Search for the cell housing the specified text and yield its (x, y) center coordinate. 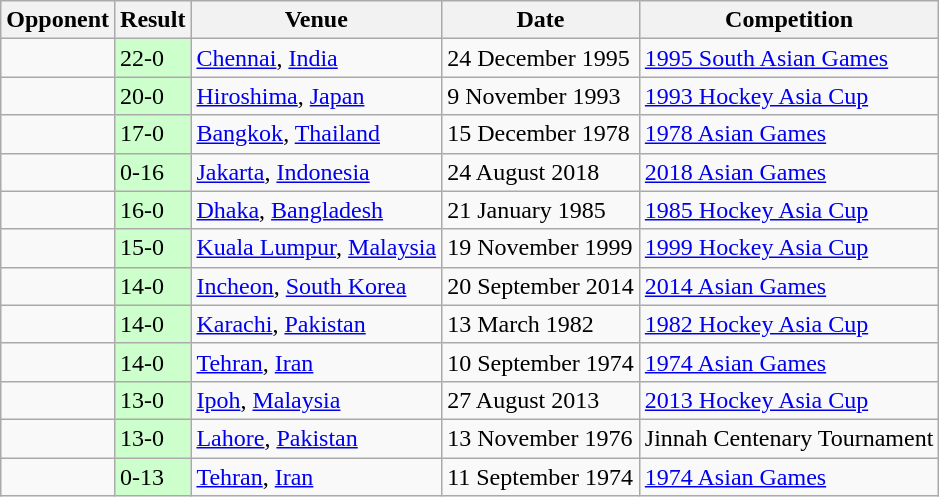
Ipoh, Malaysia (316, 400)
1978 Asian Games (789, 134)
1995 South Asian Games (789, 58)
0-13 (153, 477)
Kuala Lumpur, Malaysia (316, 248)
Dhaka, Bangladesh (316, 210)
22-0 (153, 58)
20 September 2014 (541, 286)
2013 Hockey Asia Cup (789, 400)
1993 Hockey Asia Cup (789, 96)
Opponent (58, 20)
Bangkok, Thailand (316, 134)
13 November 1976 (541, 438)
13 March 1982 (541, 324)
11 September 1974 (541, 477)
10 September 1974 (541, 362)
2018 Asian Games (789, 172)
17-0 (153, 134)
Incheon, South Korea (316, 286)
Venue (316, 20)
9 November 1993 (541, 96)
24 December 1995 (541, 58)
Chennai, India (316, 58)
Karachi, Pakistan (316, 324)
15 December 1978 (541, 134)
2014 Asian Games (789, 286)
Jinnah Centenary Tournament (789, 438)
19 November 1999 (541, 248)
20-0 (153, 96)
21 January 1985 (541, 210)
Hiroshima, Japan (316, 96)
Competition (789, 20)
Lahore, Pakistan (316, 438)
27 August 2013 (541, 400)
16-0 (153, 210)
Jakarta, Indonesia (316, 172)
15-0 (153, 248)
1985 Hockey Asia Cup (789, 210)
Date (541, 20)
0-16 (153, 172)
24 August 2018 (541, 172)
Result (153, 20)
1982 Hockey Asia Cup (789, 324)
1999 Hockey Asia Cup (789, 248)
